Locate the cell with the specified text and output its (x, y) center coordinate. 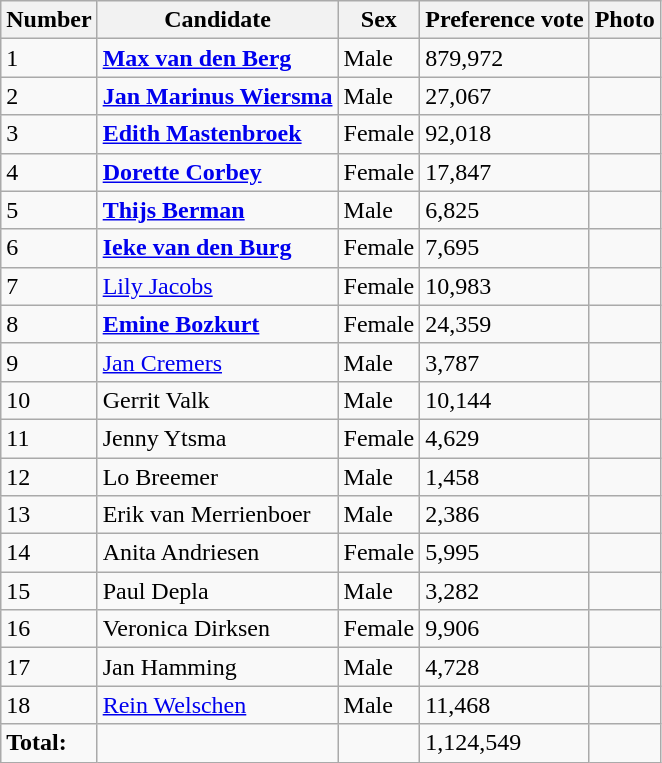
Jan Hamming (218, 667)
17,847 (504, 172)
Jenny Ytsma (218, 438)
Anita Andriesen (218, 553)
Thijs Berman (218, 210)
10,983 (504, 286)
Ieke van den Burg (218, 248)
9 (49, 362)
15 (49, 591)
9,906 (504, 629)
Jan Cremers (218, 362)
16 (49, 629)
4,728 (504, 667)
92,018 (504, 134)
6,825 (504, 210)
Veronica Dirksen (218, 629)
17 (49, 667)
Erik van Merrienboer (218, 515)
Edith Mastenbroek (218, 134)
13 (49, 515)
Max van den Berg (218, 58)
2 (49, 96)
Dorette Corbey (218, 172)
14 (49, 553)
Candidate (218, 20)
Sex (379, 20)
4 (49, 172)
879,972 (504, 58)
2,386 (504, 515)
Preference vote (504, 20)
1 (49, 58)
1,458 (504, 477)
Rein Welschen (218, 705)
7 (49, 286)
5,995 (504, 553)
Total: (49, 743)
Photo (624, 20)
3,787 (504, 362)
10 (49, 400)
Number (49, 20)
6 (49, 248)
Paul Depla (218, 591)
5 (49, 210)
18 (49, 705)
11 (49, 438)
24,359 (504, 324)
Lo Breemer (218, 477)
Gerrit Valk (218, 400)
4,629 (504, 438)
7,695 (504, 248)
8 (49, 324)
Jan Marinus Wiersma (218, 96)
1,124,549 (504, 743)
11,468 (504, 705)
Lily Jacobs (218, 286)
3 (49, 134)
12 (49, 477)
Emine Bozkurt (218, 324)
10,144 (504, 400)
27,067 (504, 96)
3,282 (504, 591)
